Identify which cell holds the provided text, then report its (x, y) central coordinate. 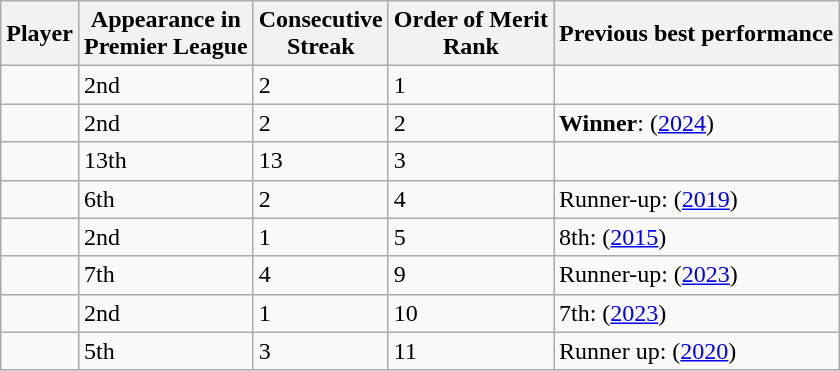
ConsecutiveStreak (320, 34)
8th: (2015) (696, 237)
10 (470, 313)
5th (166, 351)
13th (166, 161)
5 (470, 237)
Previous best performance (696, 34)
Runner up: (2020) (696, 351)
7th (166, 275)
Order of MeritRank (470, 34)
Runner-up: (2023) (696, 275)
9 (470, 275)
Player (40, 34)
7th: (2023) (696, 313)
11 (470, 351)
Runner-up: (2019) (696, 199)
Winner: (2024) (696, 123)
Appearance inPremier League (166, 34)
13 (320, 161)
6th (166, 199)
